Return the [x, y] coordinate for the center point of the cell that contains the specified text.  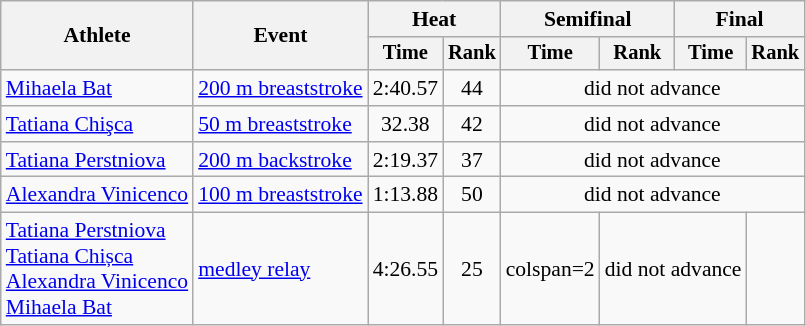
50 m breaststroke [280, 124]
2:40.57 [406, 88]
1:13.88 [406, 195]
42 [472, 124]
Mihaela Bat [97, 88]
100 m breaststroke [280, 195]
Tatiana PerstniovaTatiana ChișcaAlexandra VinicencoMihaela Bat [97, 269]
44 [472, 88]
4:26.55 [406, 269]
Athlete [97, 36]
32.38 [406, 124]
37 [472, 160]
200 m backstroke [280, 160]
Final [740, 19]
colspan=2 [550, 269]
Heat [434, 19]
25 [472, 269]
medley relay [280, 269]
Event [280, 36]
Tatiana Perstniova [97, 160]
2:19.37 [406, 160]
Semifinal [588, 19]
Alexandra Vinicenco [97, 195]
Tatiana Chişca [97, 124]
50 [472, 195]
200 m breaststroke [280, 88]
